Search for the cell housing the specified text and yield its [X, Y] center coordinate. 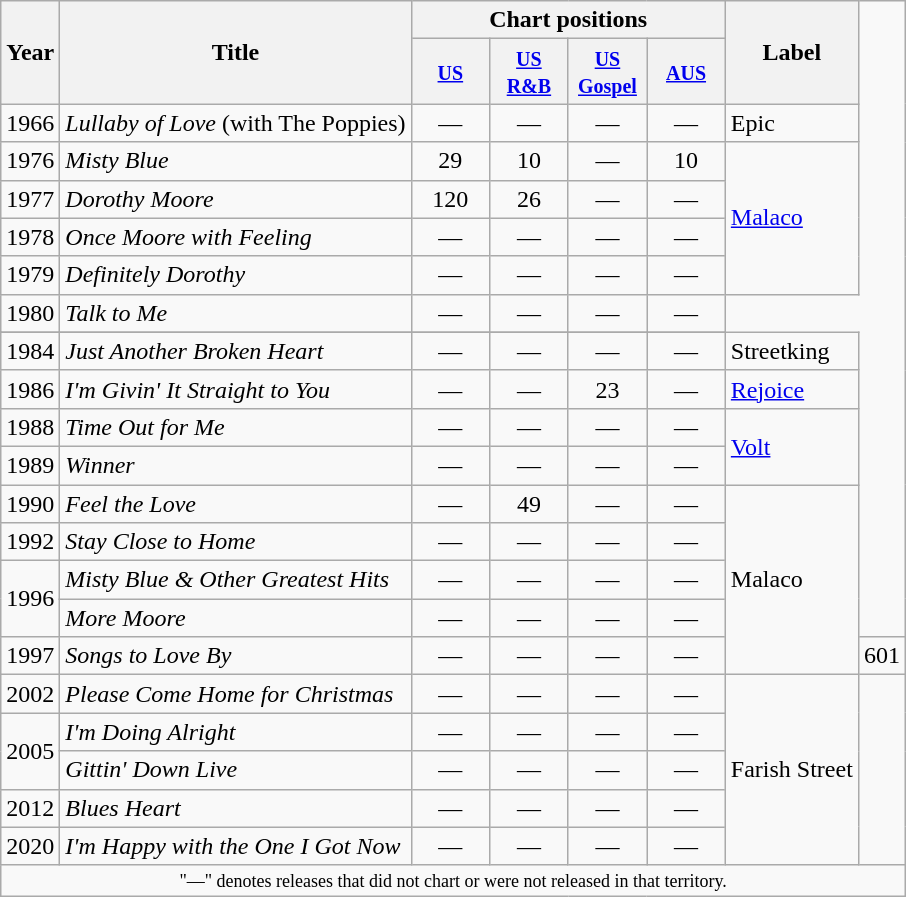
Misty Blue [236, 161]
Misty Blue & Other Greatest Hits [236, 580]
1977 [30, 199]
Chart positions [568, 20]
Talk to Me [236, 313]
1966 [30, 123]
US Gospel [608, 72]
I'm Givin' It Straight to You [236, 389]
Label [792, 52]
1990 [30, 503]
120 [450, 199]
601 [882, 656]
Feel the Love [236, 503]
Farish Street [792, 770]
"—" denotes releases that did not chart or were not released in that territory. [454, 880]
I'm Happy with the One I Got Now [236, 846]
Just Another Broken Heart [236, 351]
26 [530, 199]
Once Moore with Feeling [236, 237]
49 [530, 503]
1979 [30, 275]
Winner [236, 465]
2020 [30, 846]
1984 [30, 351]
US [450, 72]
1980 [30, 313]
1978 [30, 237]
Please Come Home for Christmas [236, 694]
23 [608, 389]
1976 [30, 161]
Volt [792, 446]
29 [450, 161]
I'm Doing Alright [236, 732]
Lullaby of Love (with The Poppies) [236, 123]
Year [30, 52]
Blues Heart [236, 808]
1989 [30, 465]
1997 [30, 656]
1996 [30, 599]
Streetking [792, 351]
2005 [30, 751]
Dorothy Moore [236, 199]
1988 [30, 427]
1992 [30, 542]
Epic [792, 123]
AUS [686, 72]
Songs to Love By [236, 656]
Title [236, 52]
2002 [30, 694]
2012 [30, 808]
Time Out for Me [236, 427]
Definitely Dorothy [236, 275]
US R&B [530, 72]
More Moore [236, 618]
Gittin' Down Live [236, 770]
Rejoice [792, 389]
Stay Close to Home [236, 542]
1986 [30, 389]
